Detect which cell encompasses the target text, then output its [x, y] center coordinate. 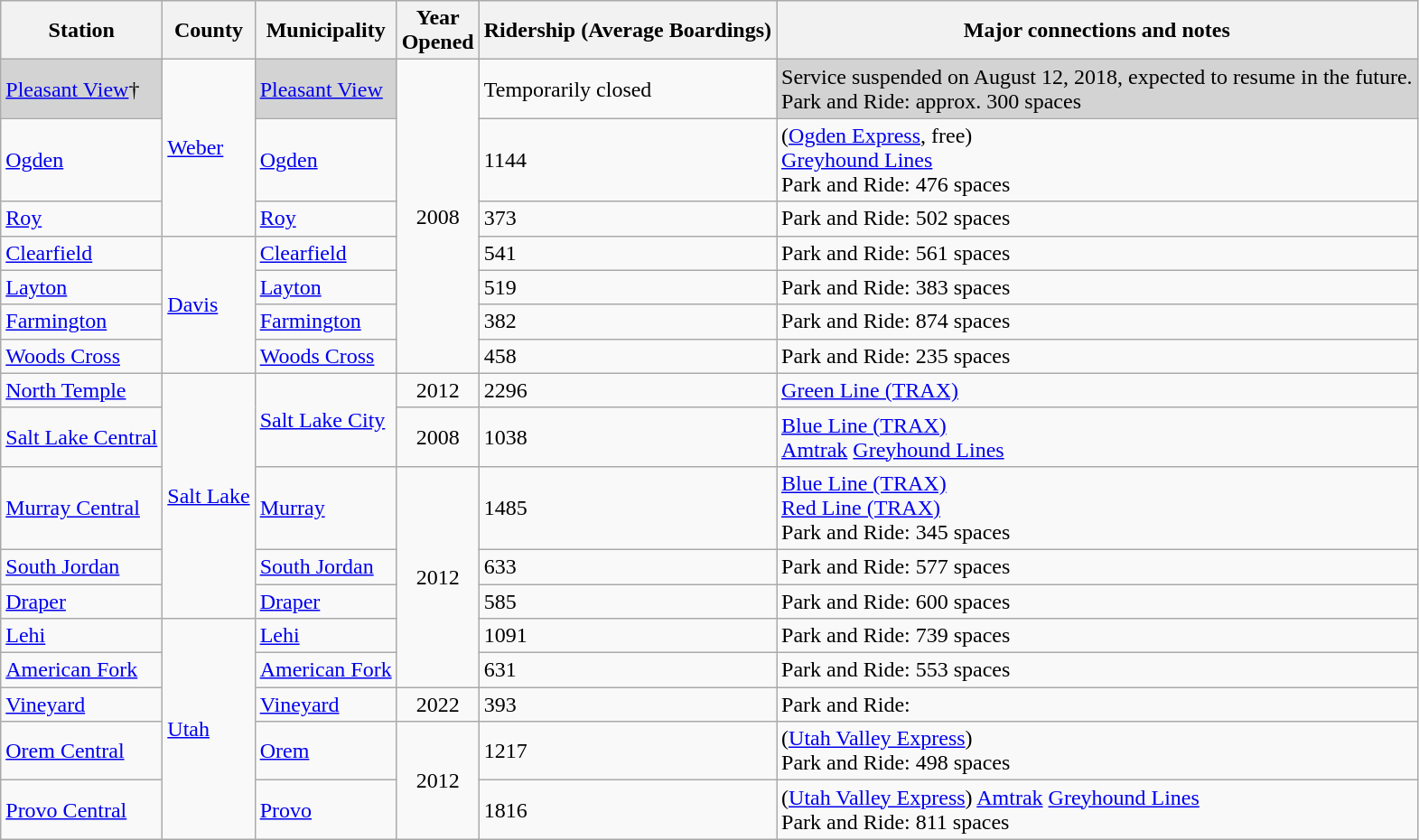
Pleasant View† [81, 89]
1485 [627, 508]
1091 [627, 636]
Salt Lake Central [81, 437]
Green Line (TRAX) [1097, 390]
633 [627, 566]
Pleasant View [325, 89]
Park and Ride: 502 spaces [1097, 219]
1816 [627, 809]
373 [627, 219]
631 [627, 670]
541 [627, 253]
Weber [209, 148]
519 [627, 287]
Orem [325, 751]
Park and Ride: 553 spaces [1097, 670]
393 [627, 705]
Park and Ride: 739 spaces [1097, 636]
Major connections and notes [1097, 31]
1144 [627, 160]
Provo [325, 809]
Salt Lake City [325, 419]
Murray [325, 508]
Park and Ride: [1097, 705]
YearOpened [437, 31]
2022 [437, 705]
1038 [627, 437]
2296 [627, 390]
458 [627, 356]
Provo Central [81, 809]
Park and Ride: 577 spaces [1097, 566]
Park and Ride: 561 spaces [1097, 253]
(Utah Valley Express) Amtrak Greyhound LinesPark and Ride: 811 spaces [1097, 809]
(Ogden Express, free) Greyhound LinesPark and Ride: 476 spaces [1097, 160]
Blue Line (TRAX) Amtrak Greyhound Lines [1097, 437]
Park and Ride: 383 spaces [1097, 287]
382 [627, 322]
County [209, 31]
Salt Lake [209, 495]
Blue Line (TRAX) Red Line (TRAX) Park and Ride: 345 spaces [1097, 508]
Station [81, 31]
North Temple [81, 390]
(Utah Valley Express)Park and Ride: 498 spaces [1097, 751]
Utah [209, 729]
Ridership (Average Boardings) [627, 31]
Municipality [325, 31]
Park and Ride: 600 spaces [1097, 601]
Service suspended on August 12, 2018, expected to resume in the future.Park and Ride: approx. 300 spaces [1097, 89]
Murray Central [81, 508]
585 [627, 601]
Park and Ride: 235 spaces [1097, 356]
Davis [209, 304]
Orem Central [81, 751]
Park and Ride: 874 spaces [1097, 322]
1217 [627, 751]
Temporarily closed [627, 89]
